Capture the cell that displays the provided text and extract its [X, Y] central coordinate. 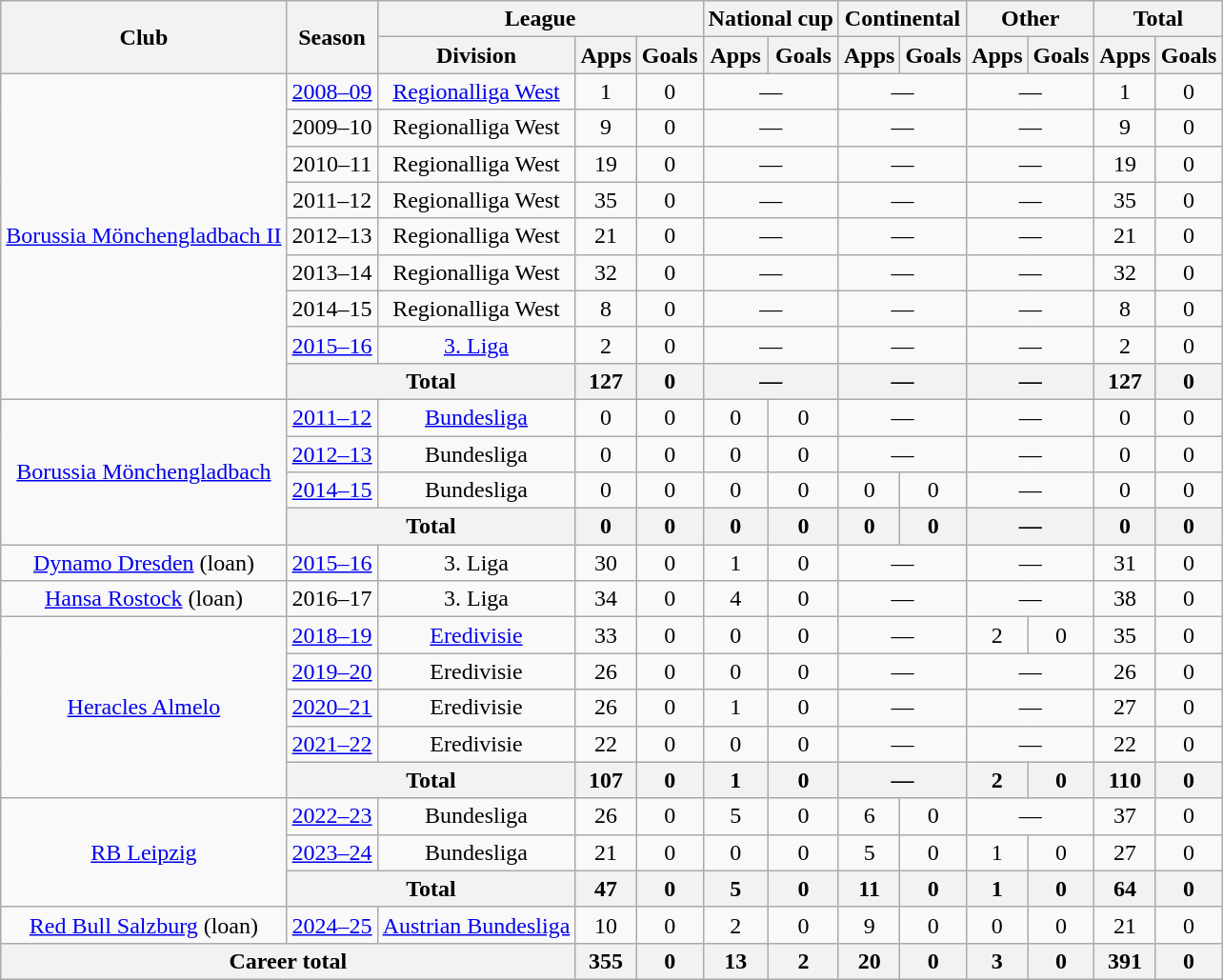
Austrian Bundesliga [476, 925]
38 [1125, 599]
Club [144, 37]
6 [869, 816]
2022–23 [331, 816]
2024–25 [331, 925]
Division [476, 55]
2008–09 [331, 91]
League [540, 19]
33 [606, 635]
Heracles Almelo [144, 708]
2010–11 [331, 164]
20 [869, 961]
10 [606, 925]
110 [1125, 780]
2018–19 [331, 635]
4 [735, 599]
Season [331, 37]
Borussia Mönchengladbach [144, 471]
2019–20 [331, 671]
Career total [288, 961]
Other [1031, 19]
RB Leipzig [144, 852]
64 [1125, 889]
Hansa Rostock (loan) [144, 599]
31 [1125, 563]
2021–22 [331, 744]
Borussia Mönchengladbach II [144, 236]
Red Bull Salzburg (loan) [144, 925]
National cup [771, 19]
3 [997, 961]
355 [606, 961]
2020–21 [331, 708]
391 [1125, 961]
34 [606, 599]
107 [606, 780]
2023–24 [331, 852]
2016–17 [331, 599]
47 [606, 889]
37 [1125, 816]
13 [735, 961]
2013–14 [331, 272]
Dynamo Dresden (loan) [144, 563]
11 [869, 889]
2009–10 [331, 128]
30 [606, 563]
Continental [902, 19]
